Pinpoint the cell where the given text exists, returning its [X, Y] midpoint coordinate. 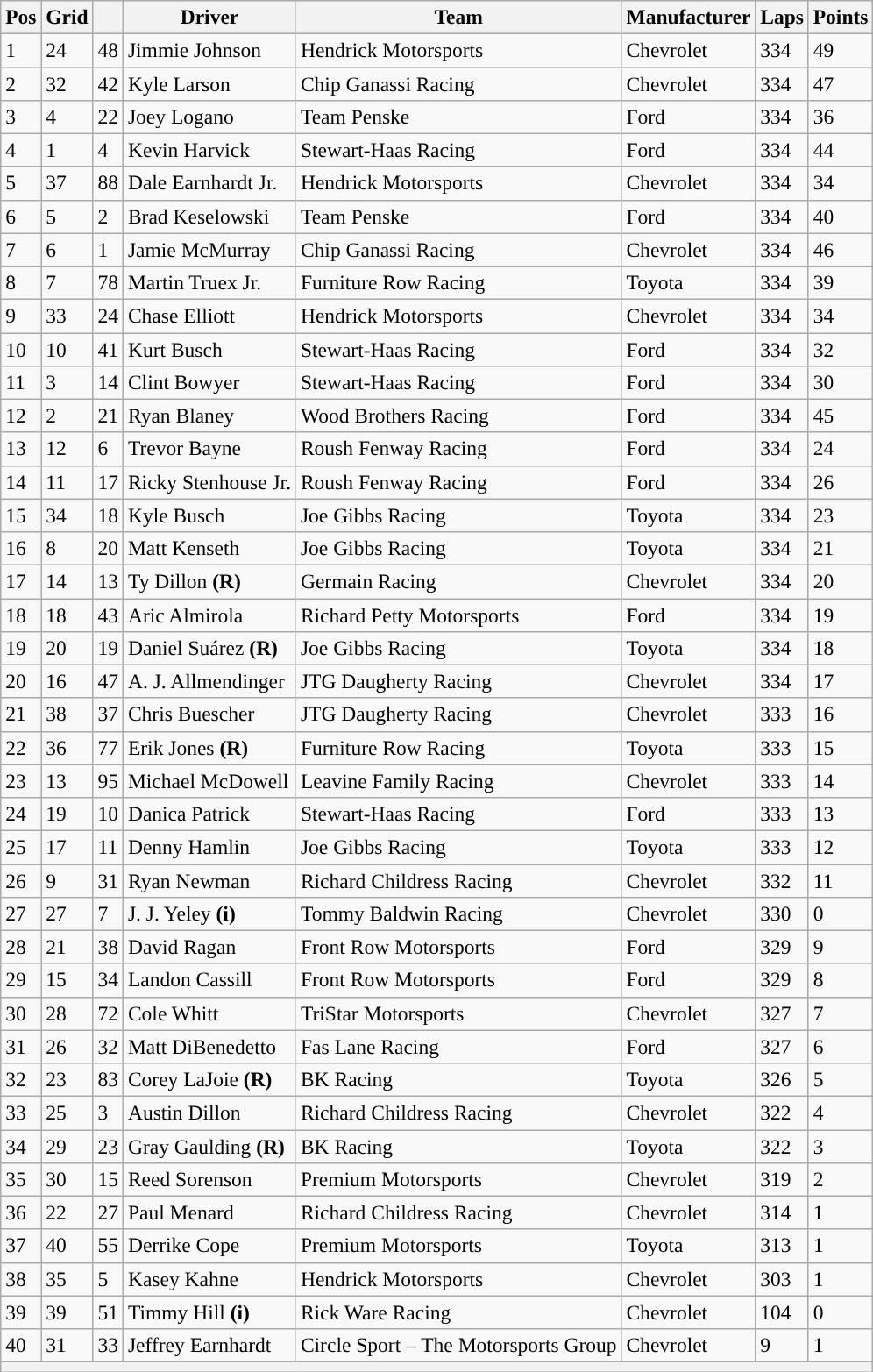
Jamie McMurray [209, 250]
Ryan Blaney [209, 416]
43 [108, 615]
Wood Brothers Racing [458, 416]
Jeffrey Earnhardt [209, 1345]
Cole Whitt [209, 1013]
Kyle Busch [209, 515]
Manufacturer [689, 17]
77 [108, 748]
Matt Kenseth [209, 548]
Trevor Bayne [209, 449]
45 [841, 416]
Martin Truex Jr. [209, 282]
326 [782, 1079]
319 [782, 1179]
48 [108, 50]
104 [782, 1312]
Rick Ware Racing [458, 1312]
Chris Buescher [209, 714]
Aric Almirola [209, 615]
72 [108, 1013]
Landon Cassill [209, 980]
TriStar Motorsports [458, 1013]
44 [841, 150]
Leavine Family Racing [458, 781]
Derrike Cope [209, 1246]
303 [782, 1279]
Erik Jones (R) [209, 748]
Clint Bowyer [209, 382]
David Ragan [209, 947]
A. J. Allmendinger [209, 681]
Michael McDowell [209, 781]
Fas Lane Racing [458, 1047]
Paul Menard [209, 1212]
Circle Sport – The Motorsports Group [458, 1345]
Points [841, 17]
Team [458, 17]
78 [108, 282]
Kasey Kahne [209, 1279]
51 [108, 1312]
Laps [782, 17]
332 [782, 880]
Ricky Stenhouse Jr. [209, 482]
Matt DiBenedetto [209, 1047]
Tommy Baldwin Racing [458, 913]
Reed Sorenson [209, 1179]
Ty Dillon (R) [209, 581]
Germain Racing [458, 581]
Richard Petty Motorsports [458, 615]
Ryan Newman [209, 880]
Grid [67, 17]
42 [108, 83]
Austin Dillon [209, 1113]
313 [782, 1246]
Joey Logano [209, 117]
Timmy Hill (i) [209, 1312]
46 [841, 250]
Jimmie Johnson [209, 50]
55 [108, 1246]
Daniel Suárez (R) [209, 648]
95 [108, 781]
Corey LaJoie (R) [209, 1079]
Danica Patrick [209, 814]
330 [782, 913]
41 [108, 349]
Kyle Larson [209, 83]
88 [108, 183]
Pos [21, 17]
Kurt Busch [209, 349]
J. J. Yeley (i) [209, 913]
Gray Gaulding (R) [209, 1146]
83 [108, 1079]
Denny Hamlin [209, 847]
314 [782, 1212]
Dale Earnhardt Jr. [209, 183]
49 [841, 50]
Driver [209, 17]
Brad Keselowski [209, 217]
Chase Elliott [209, 316]
Kevin Harvick [209, 150]
